For the text-containing cell, return its midpoint in (x, y) coordinate format. 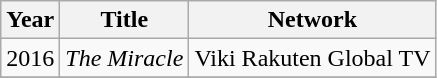
2016 (30, 58)
Network (312, 20)
Year (30, 20)
Viki Rakuten Global TV (312, 58)
The Miracle (124, 58)
Title (124, 20)
